For the text-containing cell, return its midpoint in (X, Y) coordinate format. 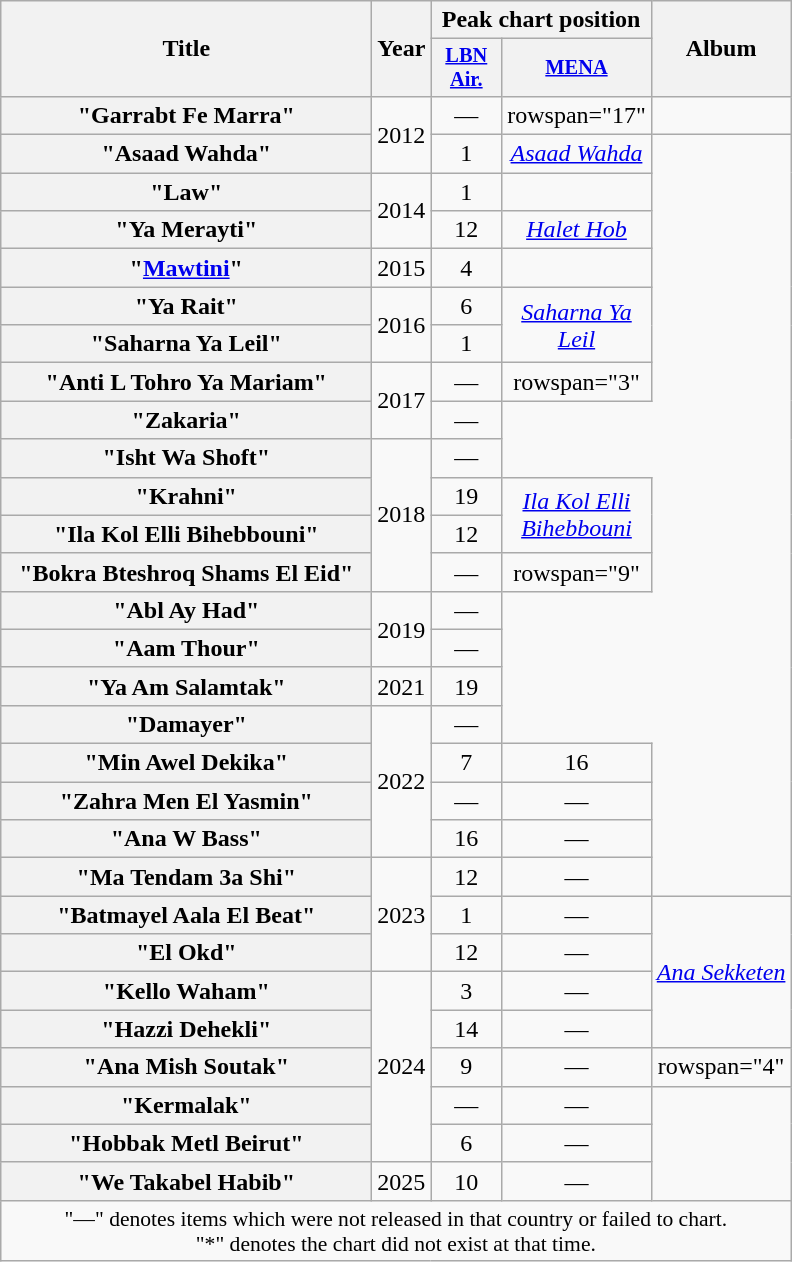
Title (186, 49)
"El Okd" (186, 953)
"We Takabel Habib" (186, 1181)
"Krahni" (186, 496)
rowspan="17" (577, 115)
"Bokra Bteshroq Shams El Eid" (186, 572)
10 (466, 1181)
Peak chart position (541, 20)
2017 (402, 401)
"Hazzi Dehekli" (186, 1029)
"Hobbak Metl Beirut" (186, 1143)
"Ya Merayti" (186, 230)
2016 (402, 325)
LBNAir. (466, 68)
"Kello Waham" (186, 991)
Saharna Ya Leil (577, 325)
"Abl Ay Had" (186, 610)
rowspan="9" (577, 572)
MENA (577, 68)
"Saharna Ya Leil" (186, 344)
rowspan="4" (721, 1067)
2025 (402, 1181)
"Ana W Bass" (186, 839)
"Batmayel Aala El Beat" (186, 915)
"Min Awel Dekika" (186, 763)
"Ya Am Salamtak" (186, 686)
"—" denotes items which were not released in that country or failed to chart."*" denotes the chart did not exist at that time. (396, 1230)
2014 (402, 211)
Ana Sekketen (721, 972)
2015 (402, 268)
"Ya Rait" (186, 306)
Year (402, 49)
Halet Hob (577, 230)
"Anti L Tohro Ya Mariam" (186, 382)
2022 (402, 781)
"Law" (186, 192)
9 (466, 1067)
rowspan="3" (577, 382)
14 (466, 1029)
"Zakaria" (186, 420)
7 (466, 763)
"Ma Tendam 3a Shi" (186, 877)
Asaad Wahda (577, 154)
"Damayer" (186, 724)
"Kermalak" (186, 1105)
"Aam Thour" (186, 648)
2023 (402, 915)
Ila Kol Elli Bihebbouni (577, 515)
2019 (402, 629)
3 (466, 991)
"Ana Mish Soutak" (186, 1067)
2018 (402, 515)
2012 (402, 134)
"Ila Kol Elli Bihebbouni" (186, 534)
2024 (402, 1067)
2021 (402, 686)
"Zahra Men El Yasmin" (186, 801)
4 (466, 268)
"Garrabt Fe Marra" (186, 115)
"Isht Wa Shoft" (186, 458)
Album (721, 49)
"Mawtini" (186, 268)
"Asaad Wahda" (186, 154)
